Capture the cell that displays the provided text and extract its (x, y) central coordinate. 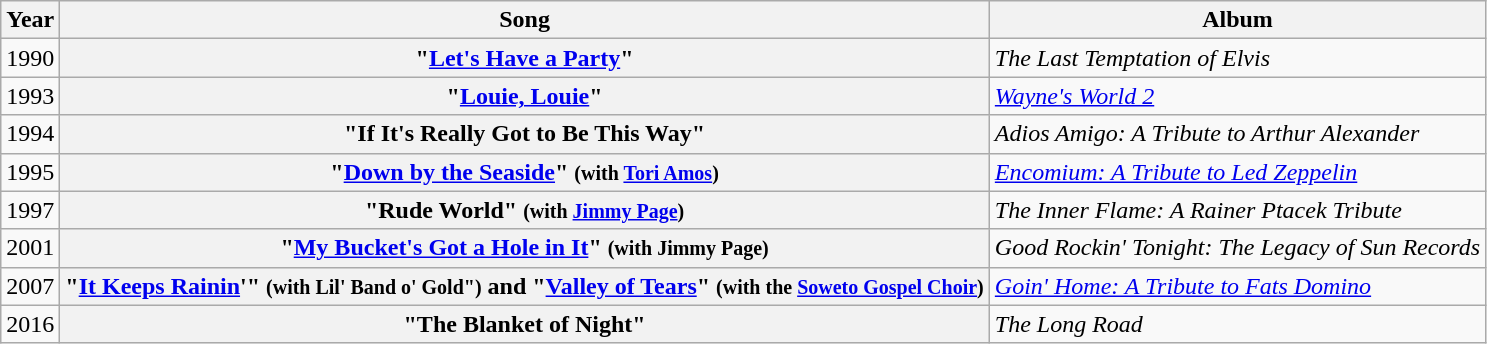
The Last Temptation of Elvis (1237, 58)
The Long Road (1237, 324)
The Inner Flame: A Rainer Ptacek Tribute (1237, 210)
Goin' Home: A Tribute to Fats Domino (1237, 286)
2016 (30, 324)
Wayne's World 2 (1237, 96)
1997 (30, 210)
Good Rockin' Tonight: The Legacy of Sun Records (1237, 248)
"Let's Have a Party" (525, 58)
"Down by the Seaside" (with Tori Amos) (525, 172)
Album (1237, 20)
Song (525, 20)
Year (30, 20)
Adios Amigo: A Tribute to Arthur Alexander (1237, 134)
1993 (30, 96)
1990 (30, 58)
2007 (30, 286)
2001 (30, 248)
"Rude World" (with Jimmy Page) (525, 210)
"The Blanket of Night" (525, 324)
"It Keeps Rainin'" (with Lil' Band o' Gold") and "Valley of Tears" (with the Soweto Gospel Choir) (525, 286)
"If It's Really Got to Be This Way" (525, 134)
1995 (30, 172)
"Louie, Louie" (525, 96)
Encomium: A Tribute to Led Zeppelin (1237, 172)
1994 (30, 134)
"My Bucket's Got a Hole in It" (with Jimmy Page) (525, 248)
